Scan for the cell matching the given text and deliver its (x, y) coordinate at center. 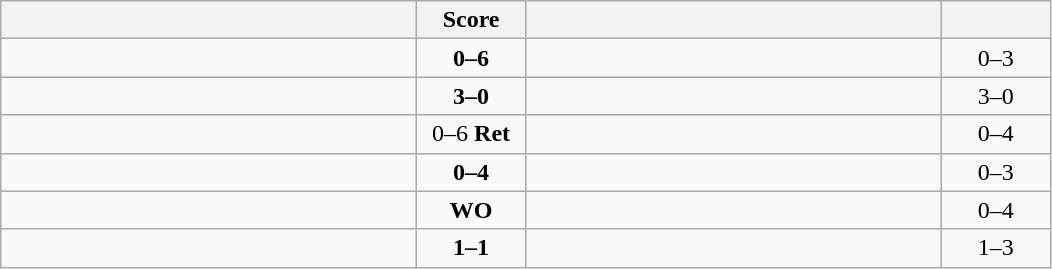
0–6 Ret (472, 134)
1–3 (996, 248)
0–6 (472, 58)
WO (472, 210)
Score (472, 20)
1–1 (472, 248)
